Determine the [X, Y] coordinate at the center of the cell enclosing the given text.  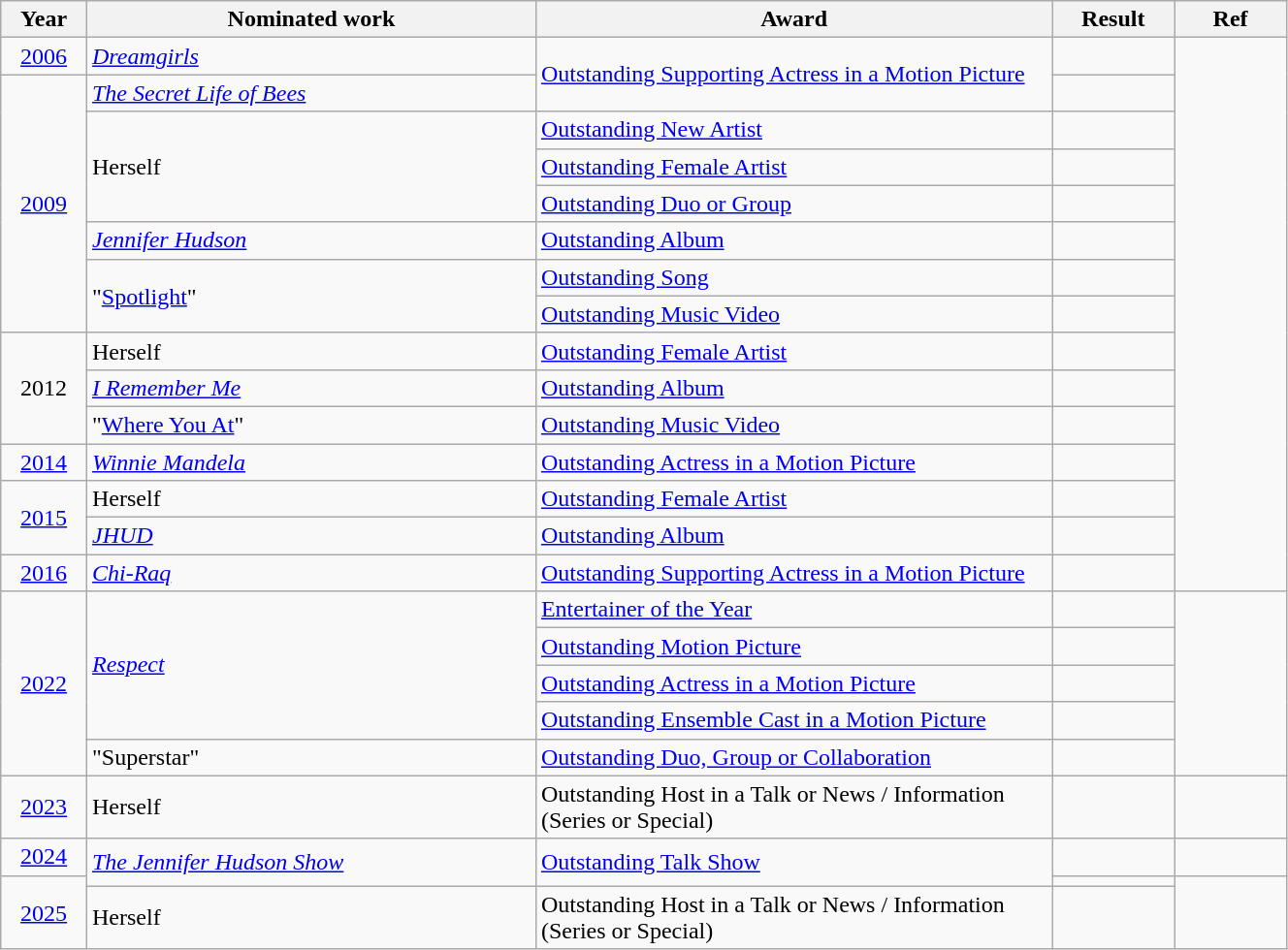
2006 [45, 56]
2022 [45, 683]
2023 [45, 807]
2012 [45, 388]
2025 [45, 912]
Outstanding Duo or Group [793, 204]
Outstanding New Artist [793, 130]
Chi-Raq [310, 573]
Award [793, 19]
"Where You At" [310, 425]
Winnie Mandela [310, 462]
Outstanding Motion Picture [793, 647]
The Secret Life of Bees [310, 93]
2015 [45, 518]
Result [1113, 19]
Year [45, 19]
Respect [310, 665]
Dreamgirls [310, 56]
Entertainer of the Year [793, 610]
2014 [45, 462]
I Remember Me [310, 388]
JHUD [310, 536]
Nominated work [310, 19]
Ref [1231, 19]
Outstanding Ensemble Cast in a Motion Picture [793, 720]
"Superstar" [310, 757]
The Jennifer Hudson Show [310, 863]
Outstanding Song [793, 277]
2009 [45, 204]
Outstanding Talk Show [793, 863]
Outstanding Duo, Group or Collaboration [793, 757]
Jennifer Hudson [310, 240]
2024 [45, 857]
2016 [45, 573]
"Spotlight" [310, 296]
